Search for the cell housing the specified text and yield its (X, Y) center coordinate. 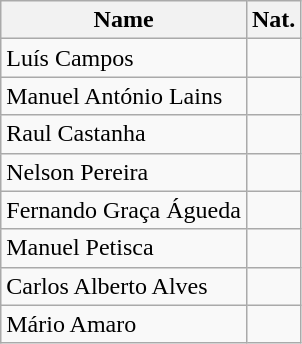
Name (124, 20)
Nelson Pereira (124, 172)
Mário Amaro (124, 324)
Fernando Graça Águeda (124, 210)
Raul Castanha (124, 134)
Carlos Alberto Alves (124, 286)
Luís Campos (124, 58)
Nat. (273, 20)
Manuel Petisca (124, 248)
Manuel António Lains (124, 96)
